Return (x, y) of the center of cell containing provided text 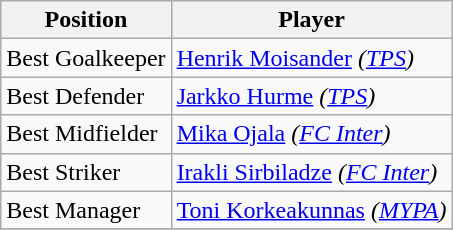
Irakli Sirbiladze (FC Inter) (312, 172)
Mika Ojala (FC Inter) (312, 134)
Position (86, 20)
Jarkko Hurme (TPS) (312, 96)
Henrik Moisander (TPS) (312, 58)
Player (312, 20)
Best Midfielder (86, 134)
Best Defender (86, 96)
Best Striker (86, 172)
Best Goalkeeper (86, 58)
Toni Korkeakunnas (MYPA) (312, 210)
Best Manager (86, 210)
